Extract the (x, y) coordinate from the center of the cell holding the provided text.  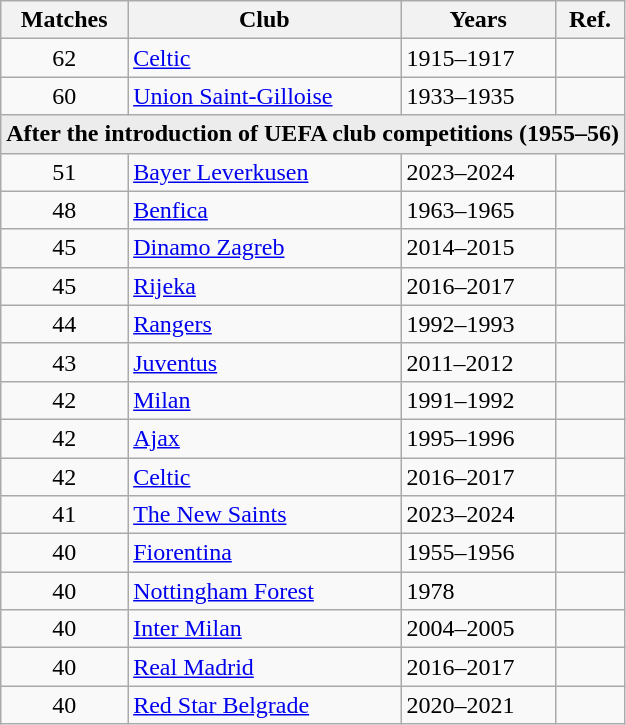
51 (64, 172)
Club (264, 20)
48 (64, 210)
1915–1917 (478, 58)
Matches (64, 20)
Years (478, 20)
Ajax (264, 438)
Rangers (264, 324)
Ref. (590, 20)
Inter Milan (264, 629)
1933–1935 (478, 96)
Fiorentina (264, 553)
Real Madrid (264, 667)
44 (64, 324)
1995–1996 (478, 438)
2014–2015 (478, 248)
1992–1993 (478, 324)
60 (64, 96)
Dinamo Zagreb (264, 248)
2020–2021 (478, 705)
After the introduction of UEFA club competitions (1955–56) (313, 134)
Juventus (264, 362)
Nottingham Forest (264, 591)
2004–2005 (478, 629)
Milan (264, 400)
41 (64, 515)
Red Star Belgrade (264, 705)
62 (64, 58)
Bayer Leverkusen (264, 172)
The New Saints (264, 515)
43 (64, 362)
1978 (478, 591)
Union Saint-Gilloise (264, 96)
1991–1992 (478, 400)
1963–1965 (478, 210)
Benfica (264, 210)
Rijeka (264, 286)
1955–1956 (478, 553)
2011–2012 (478, 362)
